Output the (X, Y) coordinate of the center of the cell containing the given text.  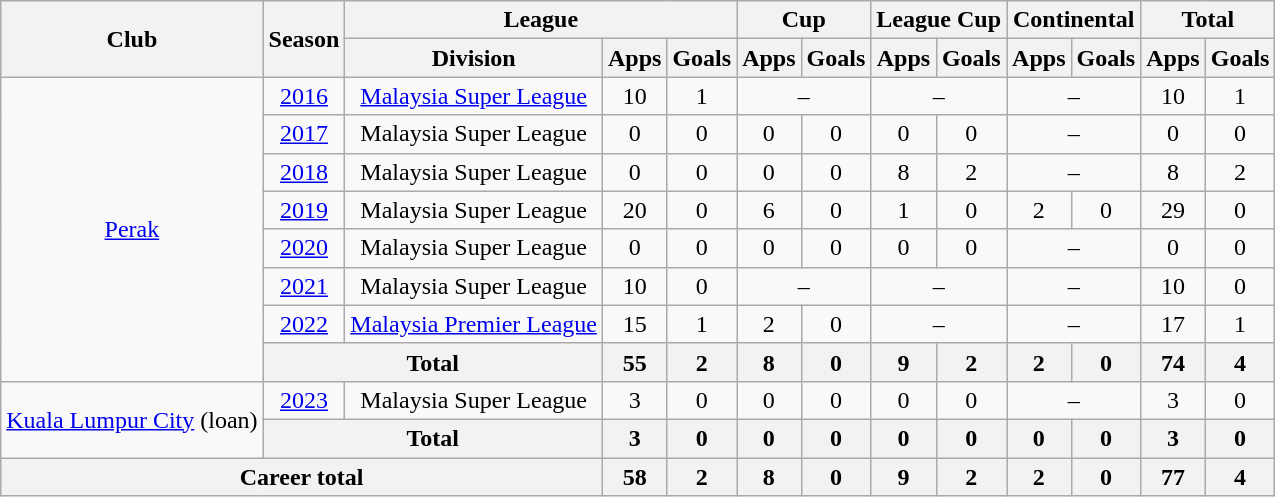
2023 (304, 400)
Perak (132, 229)
Season (304, 39)
2019 (304, 210)
2018 (304, 172)
20 (634, 210)
17 (1173, 324)
77 (1173, 477)
Division (474, 58)
League Cup (939, 20)
15 (634, 324)
Career total (302, 477)
2022 (304, 324)
League (541, 20)
Kuala Lumpur City (loan) (132, 419)
Club (132, 39)
Continental (1074, 20)
55 (634, 362)
6 (769, 210)
Malaysia Premier League (474, 324)
2016 (304, 96)
2017 (304, 134)
74 (1173, 362)
2020 (304, 248)
29 (1173, 210)
58 (634, 477)
Cup (804, 20)
2021 (304, 286)
